Detect which cell encompasses the target text, then output its (X, Y) center coordinate. 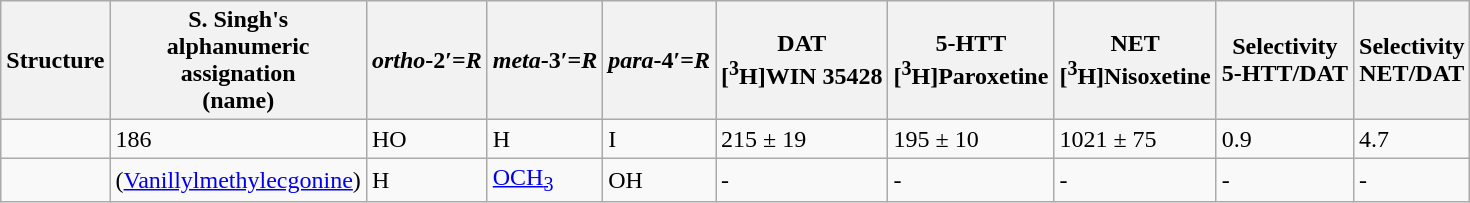
0.9 (1284, 139)
186 (238, 139)
OH (660, 180)
OCH3 (545, 180)
meta-3′=R (545, 60)
5-HTT[3H]Paroxetine (971, 60)
I (660, 139)
Structure (56, 60)
(Vanillylmethylecgonine) (238, 180)
para-4′=R (660, 60)
HO (426, 139)
1021 ± 75 (1135, 139)
195 ± 10 (971, 139)
Selectivity5-HTT/DAT (1284, 60)
DAT[3H]WIN 35428 (802, 60)
SelectivityNET/DAT (1412, 60)
4.7 (1412, 139)
NET[3H]Nisoxetine (1135, 60)
215 ± 19 (802, 139)
ortho-2′=R (426, 60)
S. Singh'salphanumericassignation(name) (238, 60)
